For the text-containing cell, return its midpoint in [x, y] coordinate format. 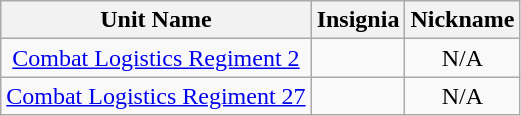
Combat Logistics Regiment 2 [156, 58]
Unit Name [156, 20]
Combat Logistics Regiment 27 [156, 96]
Nickname [462, 20]
Insignia [358, 20]
